Find where the given text appears and provide that cell's center as (x, y) coordinate. 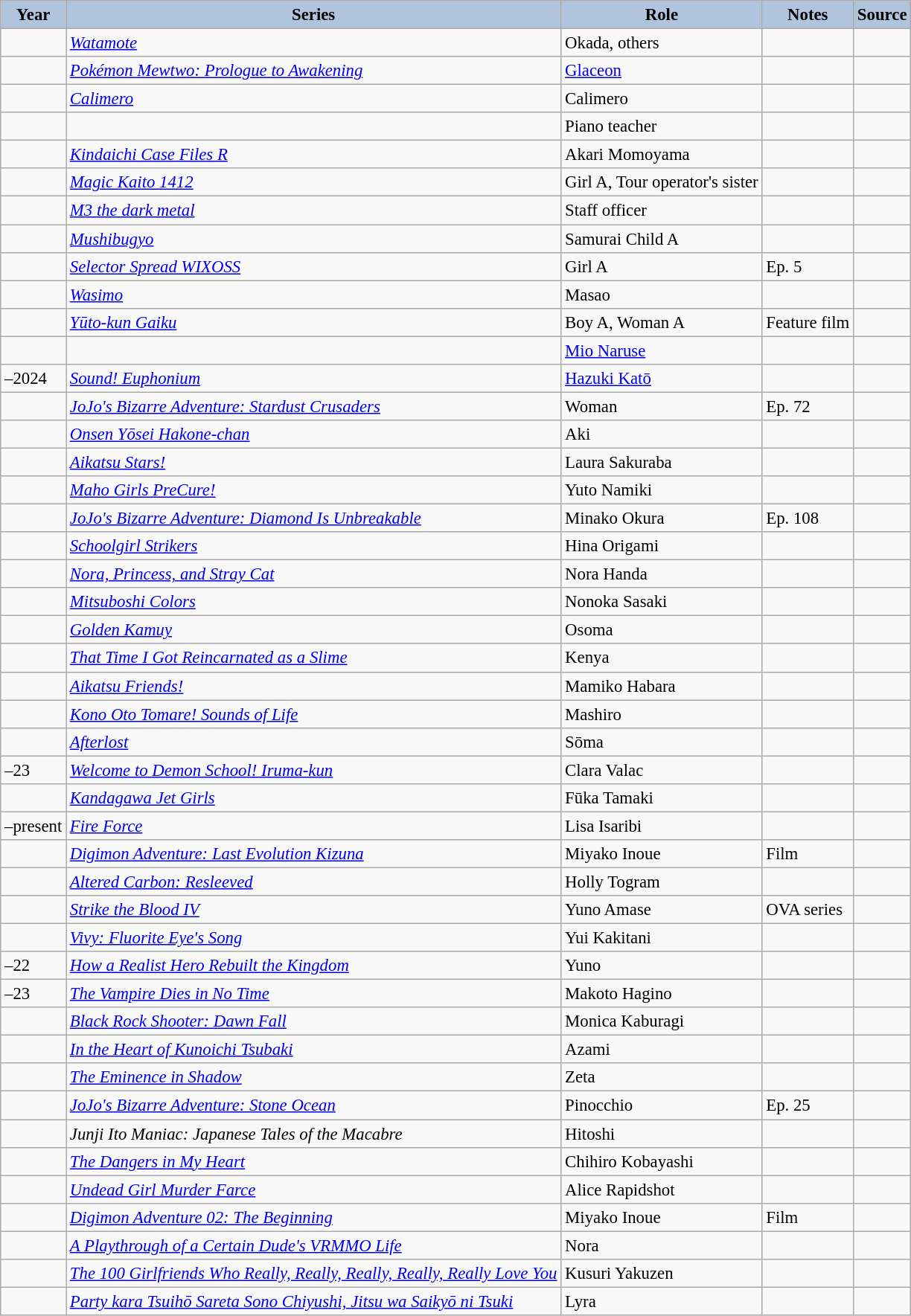
–2024 (33, 379)
Source (883, 15)
Mamiko Habara (662, 686)
Fire Force (314, 826)
Piano teacher (662, 126)
Yuno (662, 966)
Makoto Hagino (662, 994)
–22 (33, 966)
Hazuki Katō (662, 379)
Ep. 108 (808, 519)
JoJo's Bizarre Adventure: Stone Ocean (314, 1105)
Wasimo (314, 295)
Schoolgirl Strikers (314, 546)
Ep. 25 (808, 1105)
Ep. 5 (808, 266)
Lyra (662, 1301)
Aikatsu Friends! (314, 686)
Zeta (662, 1078)
Magic Kaito 1412 (314, 182)
Afterlost (314, 742)
How a Realist Hero Rebuilt the Kingdom (314, 966)
Strike the Blood IV (314, 910)
Azami (662, 1050)
Undead Girl Murder Farce (314, 1190)
Monica Kaburagi (662, 1021)
Ep. 72 (808, 406)
Akari Momoyama (662, 155)
Hitoshi (662, 1134)
Kenya (662, 658)
Osoma (662, 630)
Kusuri Yakuzen (662, 1274)
Vivy: Fluorite Eye's Song (314, 938)
Samurai Child A (662, 239)
Nonoka Sasaki (662, 602)
JoJo's Bizarre Adventure: Diamond Is Unbreakable (314, 519)
The Eminence in Shadow (314, 1078)
Woman (662, 406)
Sōma (662, 742)
Yūto-kun Gaiku (314, 322)
Okada, others (662, 43)
Selector Spread WIXOSS (314, 266)
Role (662, 15)
The Vampire Dies in No Time (314, 994)
Welcome to Demon School! Iruma-kun (314, 770)
Black Rock Shooter: Dawn Fall (314, 1021)
Notes (808, 15)
Mitsuboshi Colors (314, 602)
Clara Valac (662, 770)
Laura Sakuraba (662, 462)
M3 the dark metal (314, 211)
Mio Naruse (662, 350)
In the Heart of Kunoichi Tsubaki (314, 1050)
Mashiro (662, 714)
Glaceon (662, 71)
Hina Origami (662, 546)
Watamote (314, 43)
Party kara Tsuihō Sareta Sono Chiyushi, Jitsu wa Saikyō ni Tsuki (314, 1301)
–present (33, 826)
Minako Okura (662, 519)
Holly Togram (662, 882)
Digimon Adventure 02: The Beginning (314, 1217)
Golden Kamuy (314, 630)
Lisa Isaribi (662, 826)
Staff officer (662, 211)
OVA series (808, 910)
Digimon Adventure: Last Evolution Kizuna (314, 854)
Nora Handa (662, 574)
Fūka Tamaki (662, 798)
Mushibugyo (314, 239)
Yuno Amase (662, 910)
Altered Carbon: Resleeved (314, 882)
Alice Rapidshot (662, 1190)
Aikatsu Stars! (314, 462)
Pinocchio (662, 1105)
JoJo's Bizarre Adventure: Stardust Crusaders (314, 406)
The Dangers in My Heart (314, 1161)
Kindaichi Case Files R (314, 155)
Boy A, Woman A (662, 322)
Series (314, 15)
A Playthrough of a Certain Dude's VRMMO Life (314, 1245)
Aki (662, 434)
Nora (662, 1245)
Kono Oto Tomare! Sounds of Life (314, 714)
Junji Ito Maniac: Japanese Tales of the Macabre (314, 1134)
Chihiro Kobayashi (662, 1161)
Girl A, Tour operator's sister (662, 182)
Kandagawa Jet Girls (314, 798)
Feature film (808, 322)
Yui Kakitani (662, 938)
Onsen Yōsei Hakone-chan (314, 434)
The 100 Girlfriends Who Really, Really, Really, Really, Really Love You (314, 1274)
Sound! Euphonium (314, 379)
That Time I Got Reincarnated as a Slime (314, 658)
Nora, Princess, and Stray Cat (314, 574)
Girl A (662, 266)
Yuto Namiki (662, 490)
Pokémon Mewtwo: Prologue to Awakening (314, 71)
Masao (662, 295)
Year (33, 15)
Maho Girls PreCure! (314, 490)
